Extract the (x, y) coordinate from the center of the cell holding the provided text.  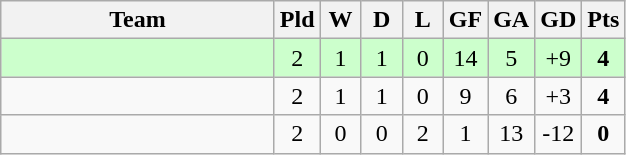
+3 (558, 96)
5 (512, 58)
GA (512, 20)
14 (465, 58)
Pld (297, 20)
-12 (558, 134)
Pts (604, 20)
Team (138, 20)
+9 (558, 58)
GD (558, 20)
9 (465, 96)
W (340, 20)
13 (512, 134)
6 (512, 96)
GF (465, 20)
L (422, 20)
D (382, 20)
